Extract the (X, Y) coordinate from the center of the cell holding the provided text.  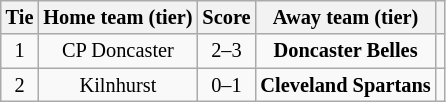
Home team (tier) (118, 17)
Doncaster Belles (345, 51)
0–1 (226, 85)
2–3 (226, 51)
Kilnhurst (118, 85)
1 (20, 51)
CP Doncaster (118, 51)
Away team (tier) (345, 17)
Tie (20, 17)
2 (20, 85)
Score (226, 17)
Cleveland Spartans (345, 85)
